For the text-containing cell, return its midpoint in [X, Y] coordinate format. 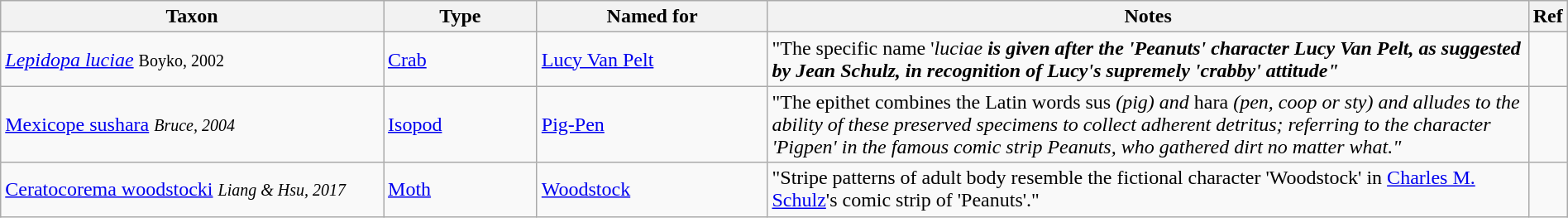
Lucy Van Pelt [652, 60]
Pig-Pen [652, 124]
Ceratocorema woodstocki Liang & Hsu, 2017 [192, 189]
Notes [1148, 17]
Mexicope sushara Bruce, 2004 [192, 124]
Crab [461, 60]
Woodstock [652, 189]
Lepidopa luciae Boyko, 2002 [192, 60]
Moth [461, 189]
Ref [1548, 17]
Taxon [192, 17]
Isopod [461, 124]
Type [461, 17]
"Stripe patterns of adult body resemble the fictional character 'Woodstock' in Charles M. Schulz's comic strip of 'Peanuts'." [1148, 189]
Named for [652, 17]
